Return [X, Y] of the center of cell containing provided text 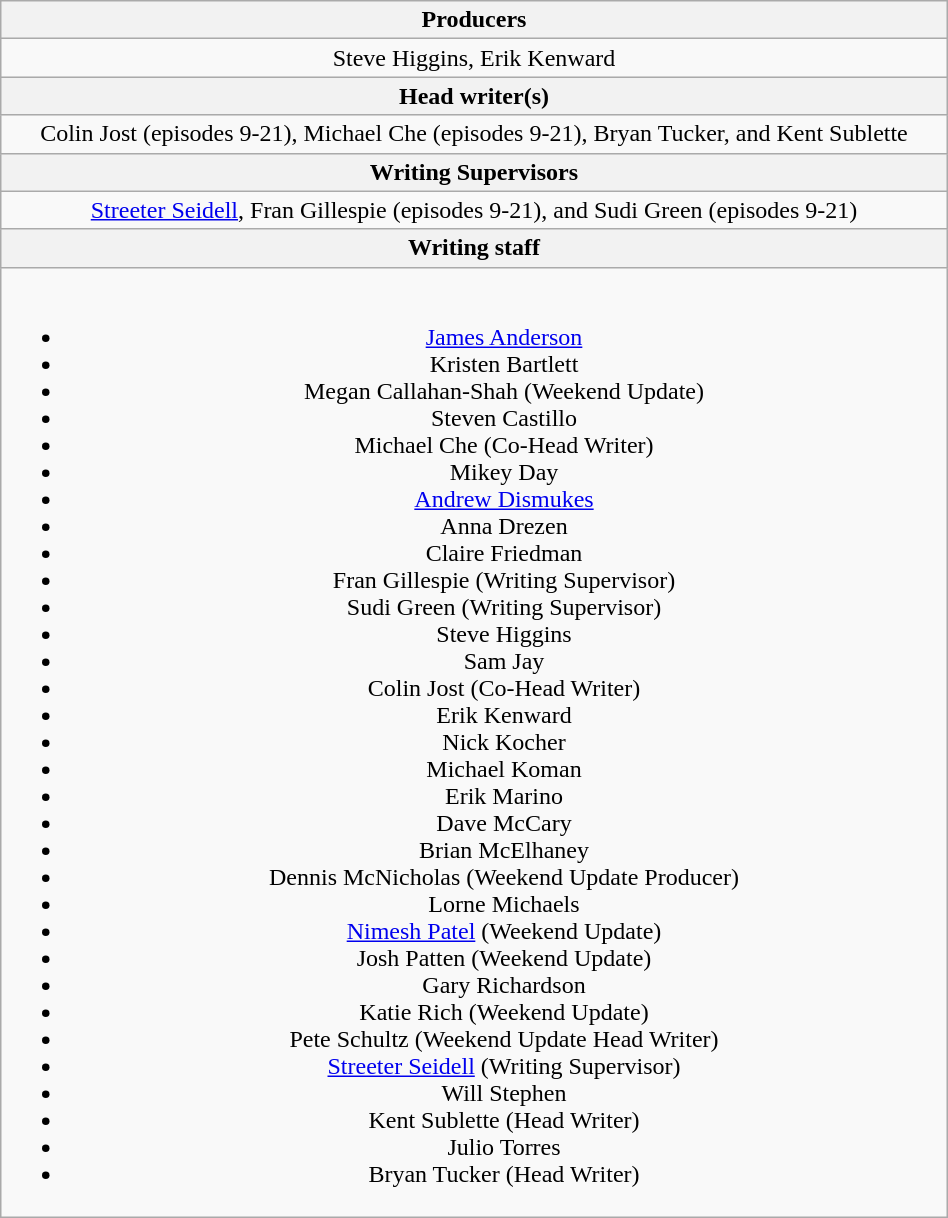
Streeter Seidell, Fran Gillespie (episodes 9-21), and Sudi Green (episodes 9-21) [474, 210]
Producers [474, 20]
Head writer(s) [474, 96]
Steve Higgins, Erik Kenward [474, 58]
Writing staff [474, 248]
Writing Supervisors [474, 172]
Colin Jost (episodes 9-21), Michael Che (episodes 9-21), Bryan Tucker, and Kent Sublette [474, 134]
